Detect which cell encompasses the target text, then output its (X, Y) center coordinate. 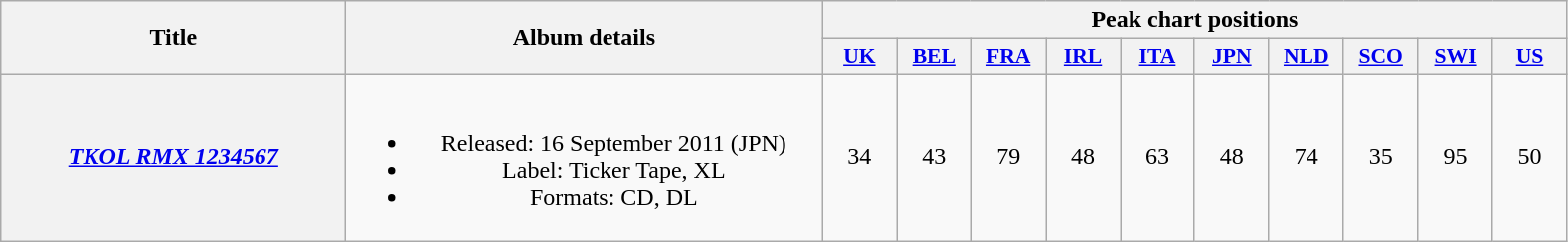
95 (1456, 157)
Peak chart positions (1195, 20)
JPN (1231, 57)
34 (859, 157)
Released: 16 September 2011 (JPN)Label: Ticker Tape, XLFormats: CD, DL (585, 157)
US (1529, 57)
IRL (1084, 57)
UK (859, 57)
ITA (1157, 57)
NLD (1307, 57)
BEL (935, 57)
Title (173, 38)
79 (1008, 157)
74 (1307, 157)
FRA (1008, 57)
TKOL RMX 1234567 (173, 157)
SCO (1380, 57)
35 (1380, 157)
43 (935, 157)
SWI (1456, 57)
50 (1529, 157)
63 (1157, 157)
Album details (585, 38)
